Determine the (X, Y) coordinate at the center of the cell enclosing the given text.  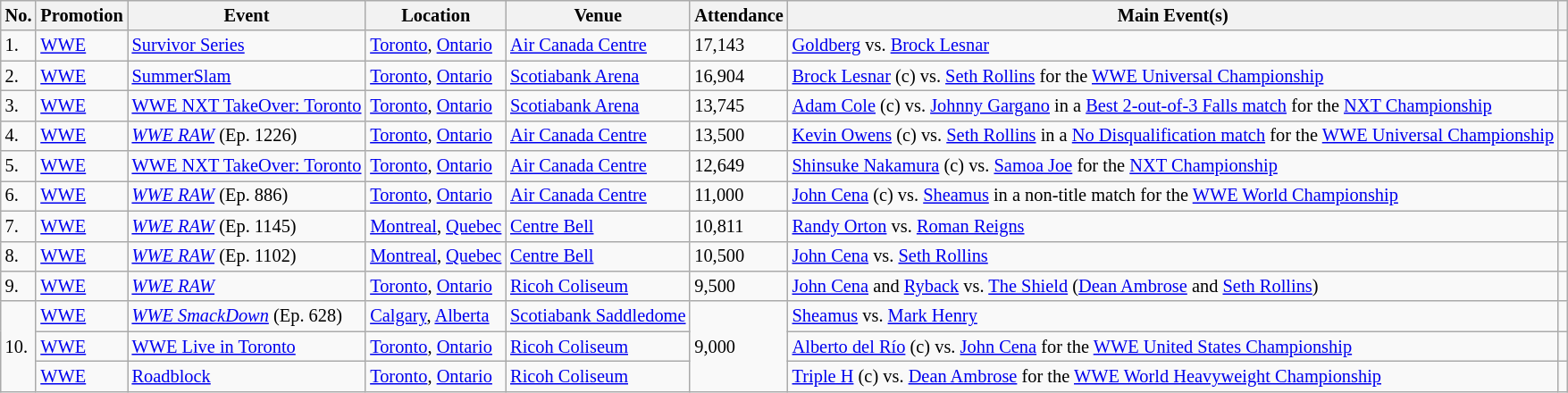
8. (19, 256)
Randy Orton vs. Roman Reigns (1173, 226)
13,500 (738, 136)
Sheamus vs. Mark Henry (1173, 316)
Attendance (738, 15)
SummerSlam (247, 76)
WWE Live in Toronto (247, 347)
Triple H (c) vs. Dean Ambrose for the WWE World Heavyweight Championship (1173, 376)
Venue (598, 15)
5. (19, 166)
WWE SmackDown (Ep. 628) (247, 316)
9,000 (738, 347)
Event (247, 15)
Roadblock (247, 376)
9,500 (738, 286)
Adam Cole (c) vs. Johnny Gargano in a Best 2-out-of-3 Falls match for the NXT Championship (1173, 105)
Shinsuke Nakamura (c) vs. Samoa Joe for the NXT Championship (1173, 166)
7. (19, 226)
11,000 (738, 196)
3. (19, 105)
WWE RAW (Ep. 886) (247, 196)
10. (19, 347)
16,904 (738, 76)
Alberto del Río (c) vs. John Cena for the WWE United States Championship (1173, 347)
WWE RAW (Ep. 1145) (247, 226)
4. (19, 136)
Calgary, Alberta (436, 316)
WWE RAW (Ep. 1226) (247, 136)
2. (19, 76)
John Cena and Ryback vs. The Shield (Dean Ambrose and Seth Rollins) (1173, 286)
10,500 (738, 256)
Scotiabank Saddledome (598, 316)
Location (436, 15)
Brock Lesnar (c) vs. Seth Rollins for the WWE Universal Championship (1173, 76)
No. (19, 15)
WWE RAW (247, 286)
WWE RAW (Ep. 1102) (247, 256)
John Cena vs. Seth Rollins (1173, 256)
13,745 (738, 105)
John Cena (c) vs. Sheamus in a non-title match for the WWE World Championship (1173, 196)
6. (19, 196)
9. (19, 286)
10,811 (738, 226)
Goldberg vs. Brock Lesnar (1173, 46)
Kevin Owens (c) vs. Seth Rollins in a No Disqualification match for the WWE Universal Championship (1173, 136)
Main Event(s) (1173, 15)
Survivor Series (247, 46)
Promotion (81, 15)
1. (19, 46)
17,143 (738, 46)
12,649 (738, 166)
